Capture the cell that displays the provided text and extract its (x, y) central coordinate. 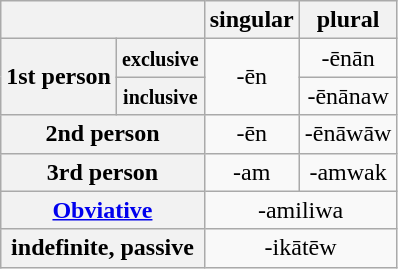
plural (348, 20)
Obviative (102, 210)
-amwak (348, 172)
3rd person (102, 172)
exclusive (160, 58)
-ēnān (348, 58)
-am (252, 172)
-amiliwa (300, 210)
2nd person (102, 134)
-ēnānaw (348, 96)
-ēnāwāw (348, 134)
inclusive (160, 96)
indefinite, passive (102, 248)
1st person (59, 77)
-ikātēw (300, 248)
singular (252, 20)
